Capture the cell that displays the provided text and extract its (x, y) central coordinate. 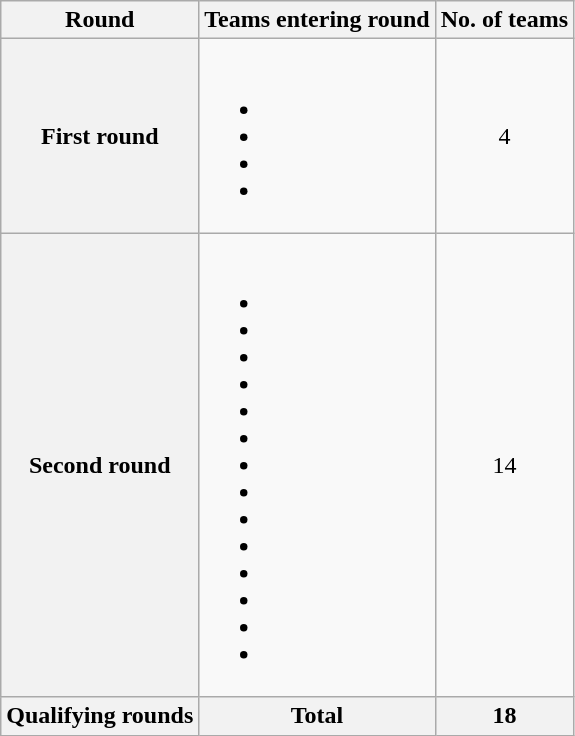
Teams entering round (317, 20)
Second round (100, 465)
Round (100, 20)
4 (504, 136)
18 (504, 716)
Total (317, 716)
First round (100, 136)
Qualifying rounds (100, 716)
14 (504, 465)
No. of teams (504, 20)
